Identify which cell holds the provided text, then report its [X, Y] central coordinate. 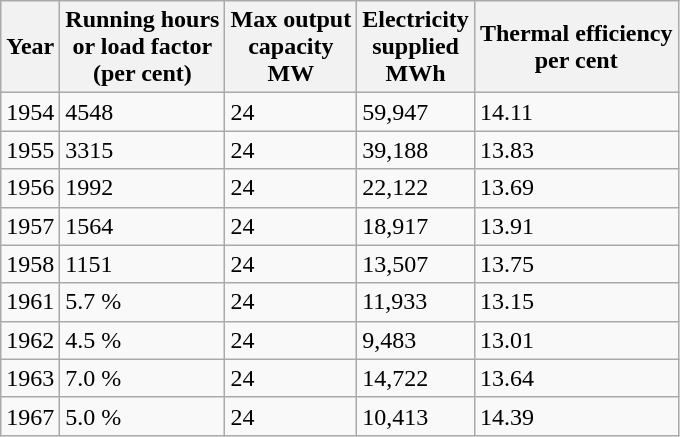
14.11 [576, 112]
9,483 [416, 340]
3315 [142, 150]
10,413 [416, 416]
22,122 [416, 188]
1958 [30, 264]
1957 [30, 226]
13.01 [576, 340]
1963 [30, 378]
1954 [30, 112]
13.91 [576, 226]
13,507 [416, 264]
1992 [142, 188]
18,917 [416, 226]
1961 [30, 302]
1967 [30, 416]
59,947 [416, 112]
1564 [142, 226]
5.0 % [142, 416]
4.5 % [142, 340]
7.0 % [142, 378]
14,722 [416, 378]
13.15 [576, 302]
5.7 % [142, 302]
4548 [142, 112]
1956 [30, 188]
1955 [30, 150]
Running hoursor load factor(per cent) [142, 47]
11,933 [416, 302]
Thermal efficiencyper cent [576, 47]
13.64 [576, 378]
ElectricitysuppliedMWh [416, 47]
Year [30, 47]
39,188 [416, 150]
Max outputcapacityMW [291, 47]
1962 [30, 340]
13.83 [576, 150]
14.39 [576, 416]
13.75 [576, 264]
1151 [142, 264]
13.69 [576, 188]
